Scan for the cell matching the given text and deliver its [X, Y] coordinate at center. 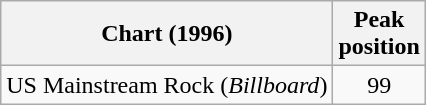
Peakposition [379, 34]
US Mainstream Rock (Billboard) [167, 85]
Chart (1996) [167, 34]
99 [379, 85]
